Return the [X, Y] coordinate for the center point of the cell that contains the specified text.  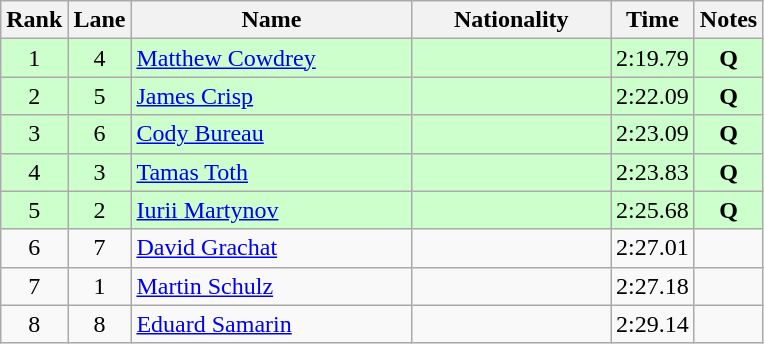
David Grachat [272, 248]
Tamas Toth [272, 172]
Rank [34, 20]
2:27.18 [653, 286]
2:23.09 [653, 134]
Time [653, 20]
Name [272, 20]
2:27.01 [653, 248]
Eduard Samarin [272, 324]
2:22.09 [653, 96]
Matthew Cowdrey [272, 58]
Lane [100, 20]
Martin Schulz [272, 286]
2:19.79 [653, 58]
Iurii Martynov [272, 210]
James Crisp [272, 96]
2:23.83 [653, 172]
Nationality [512, 20]
Notes [728, 20]
2:25.68 [653, 210]
2:29.14 [653, 324]
Cody Bureau [272, 134]
